Pinpoint the cell where the given text exists, returning its (x, y) midpoint coordinate. 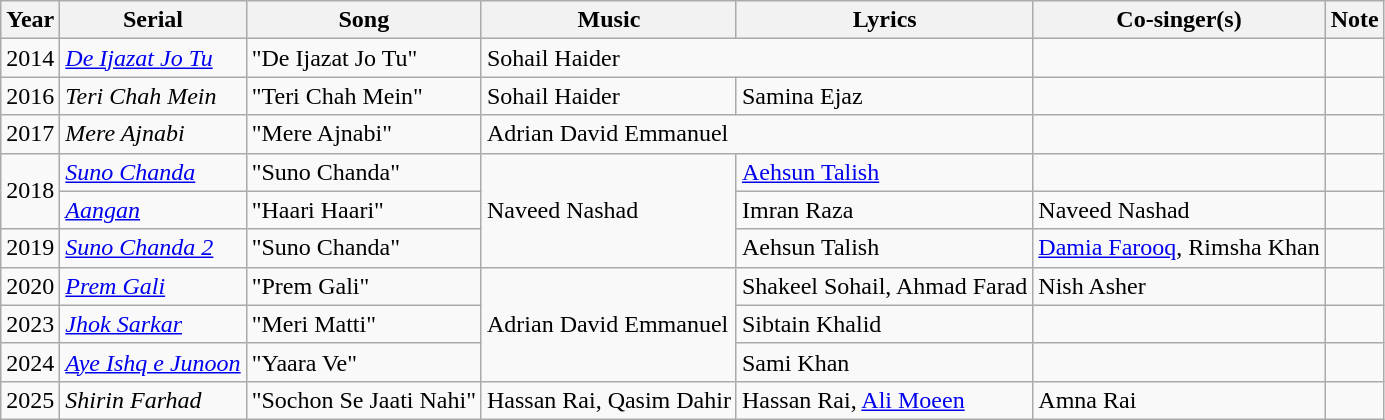
Year (30, 20)
Teri Chah Mein (153, 96)
2016 (30, 96)
"De Ijazat Jo Tu" (364, 58)
Suno Chanda 2 (153, 248)
Sami Khan (884, 362)
"Prem Gali" (364, 286)
"Yaara Ve" (364, 362)
Amna Rai (1179, 400)
2014 (30, 58)
Aangan (153, 210)
Serial (153, 20)
Mere Ajnabi (153, 134)
Damia Farooq, Rimsha Khan (1179, 248)
2025 (30, 400)
Imran Raza (884, 210)
De Ijazat Jo Tu (153, 58)
Nish Asher (1179, 286)
Co-singer(s) (1179, 20)
Samina Ejaz (884, 96)
Sibtain Khalid (884, 324)
Music (608, 20)
Jhok Sarkar (153, 324)
2024 (30, 362)
Shirin Farhad (153, 400)
2023 (30, 324)
Shakeel Sohail, Ahmad Farad (884, 286)
Prem Gali (153, 286)
"Meri Matti" (364, 324)
2018 (30, 191)
"Mere Ajnabi" (364, 134)
2020 (30, 286)
Aye Ishq e Junoon (153, 362)
Song (364, 20)
2019 (30, 248)
Lyrics (884, 20)
2017 (30, 134)
"Teri Chah Mein" (364, 96)
Suno Chanda (153, 172)
Hassan Rai, Qasim Dahir (608, 400)
"Haari Haari" (364, 210)
"Sochon Se Jaati Nahi" (364, 400)
Note (1354, 20)
Hassan Rai, Ali Moeen (884, 400)
